Return the [x, y] coordinate for the center point of the cell that contains the specified text.  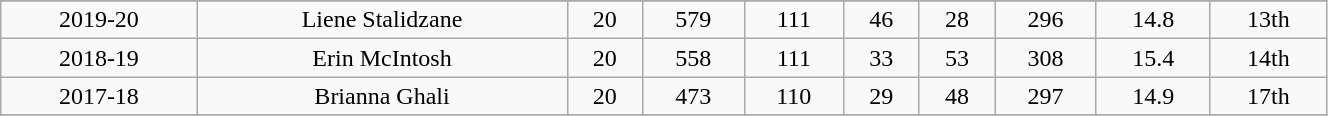
558 [694, 58]
46 [882, 20]
33 [882, 58]
29 [882, 96]
Erin McIntosh [382, 58]
13th [1268, 20]
17th [1268, 96]
14.9 [1153, 96]
579 [694, 20]
2017-18 [99, 96]
Liene Stalidzane [382, 20]
28 [957, 20]
2018-19 [99, 58]
473 [694, 96]
110 [794, 96]
15.4 [1153, 58]
53 [957, 58]
Brianna Ghali [382, 96]
14.8 [1153, 20]
308 [1046, 58]
14th [1268, 58]
297 [1046, 96]
296 [1046, 20]
2019-20 [99, 20]
48 [957, 96]
